From the cell containing the given text, extract its center point as (X, Y) coordinate. 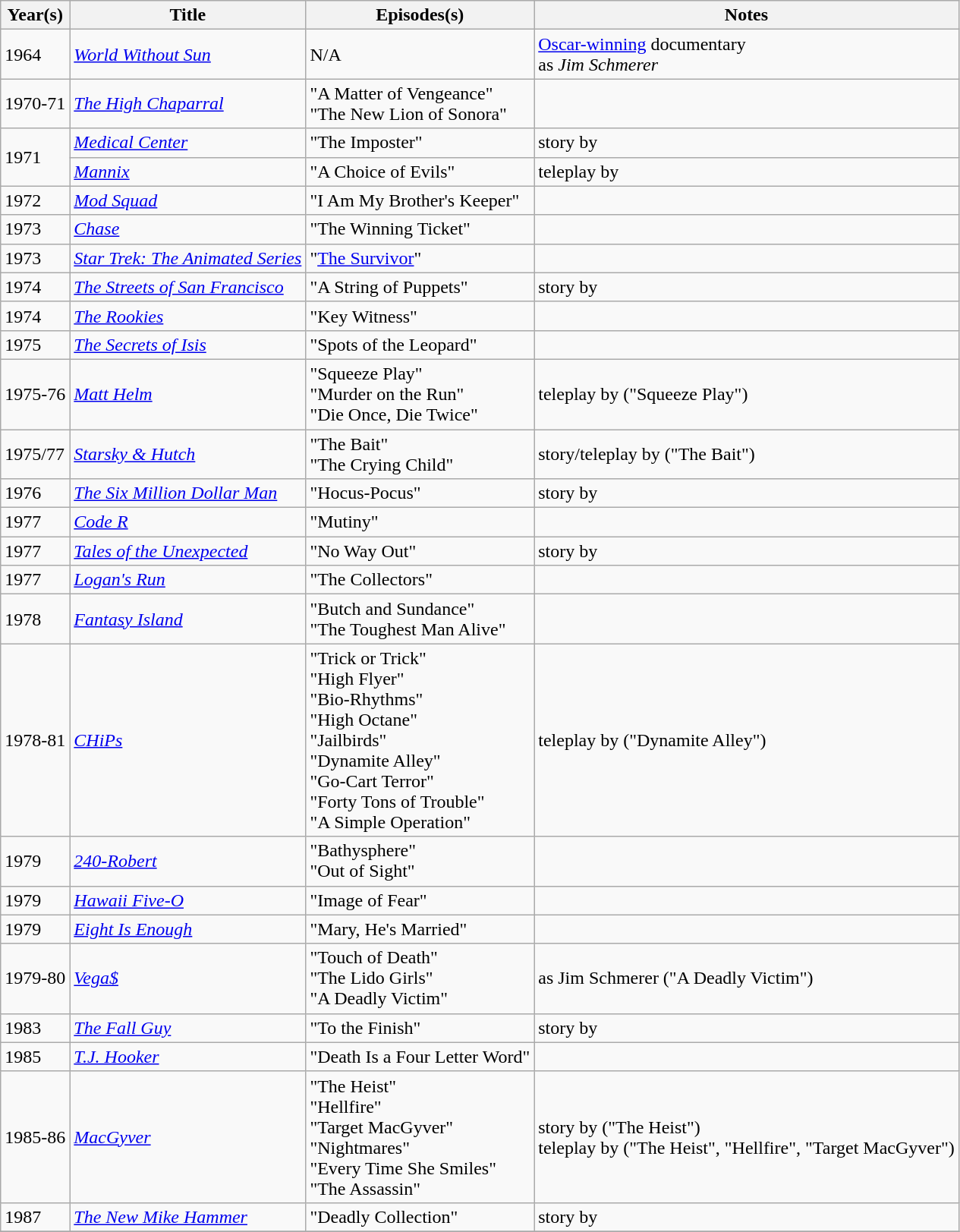
Year(s) (35, 15)
1971 (35, 157)
"Trick or Trick" "High Flyer" "Bio-Rhythms" "High Octane" "Jailbirds" "Dynamite Alley" "Go-Cart Terror" "Forty Tons of Trouble" "A Simple Operation" (420, 740)
Matt Helm (188, 394)
"A Matter of Vengeance" "The New Lion of Sonora" (420, 103)
"Image of Fear" (420, 900)
Oscar-winning documentary as Jim Schmerer (747, 55)
CHiPs (188, 740)
N/A (420, 55)
Chase (188, 229)
1985-86 (35, 1137)
MacGyver (188, 1137)
Mod Squad (188, 200)
The Streets of San Francisco (188, 287)
Title (188, 15)
"Death Is a Four Letter Word" (420, 1057)
"A Choice of Evils" (420, 172)
1983 (35, 1028)
1976 (35, 493)
1987 (35, 1217)
The Six Million Dollar Man (188, 493)
"To the Finish" (420, 1028)
story by ("The Heist") teleplay by ("The Heist", "Hellfire", "Target MacGyver") (747, 1137)
Code R (188, 522)
Hawaii Five-O (188, 900)
teleplay by ("Squeeze Play") (747, 394)
World Without Sun (188, 55)
teleplay by ("Dynamite Alley") (747, 740)
"Bathysphere" "Out of Sight" (420, 861)
T.J. Hooker (188, 1057)
1978 (35, 619)
"Spots of the Leopard" (420, 345)
"The Heist" "Hellfire" "Target MacGyver" "Nightmares" "Every Time She Smiles" "The Assassin" (420, 1137)
Starsky & Hutch (188, 454)
Vega$ (188, 978)
"The Imposter" (420, 143)
"Key Witness" (420, 316)
The New Mike Hammer (188, 1217)
Logan's Run (188, 580)
1970-71 (35, 103)
teleplay by (747, 172)
Notes (747, 15)
"The Winning Ticket" (420, 229)
Episodes(s) (420, 15)
Medical Center (188, 143)
"Mutiny" (420, 522)
story/teleplay by ("The Bait") (747, 454)
as Jim Schmerer ("A Deadly Victim") (747, 978)
"Mary, He's Married" (420, 929)
1975/77 (35, 454)
"I Am My Brother's Keeper" (420, 200)
The Rookies (188, 316)
The Fall Guy (188, 1028)
"Hocus-Pocus" (420, 493)
Mannix (188, 172)
1964 (35, 55)
"The Bait" "The Crying Child" (420, 454)
The High Chaparral (188, 103)
Eight Is Enough (188, 929)
The Secrets of Isis (188, 345)
Tales of the Unexpected (188, 551)
"Touch of Death" "The Lido Girls" "A Deadly Victim" (420, 978)
1985 (35, 1057)
1979-80 (35, 978)
1975-76 (35, 394)
1975 (35, 345)
"Butch and Sundance" "The Toughest Man Alive" (420, 619)
"The Collectors" (420, 580)
"A String of Puppets" (420, 287)
"Deadly Collection" (420, 1217)
240-Robert (188, 861)
Fantasy Island (188, 619)
1972 (35, 200)
"Squeeze Play" "Murder on the Run" "Die Once, Die Twice" (420, 394)
"No Way Out" (420, 551)
Star Trek: The Animated Series (188, 258)
"The Survivor" (420, 258)
1978-81 (35, 740)
